For the text-containing cell, return its midpoint in [X, Y] coordinate format. 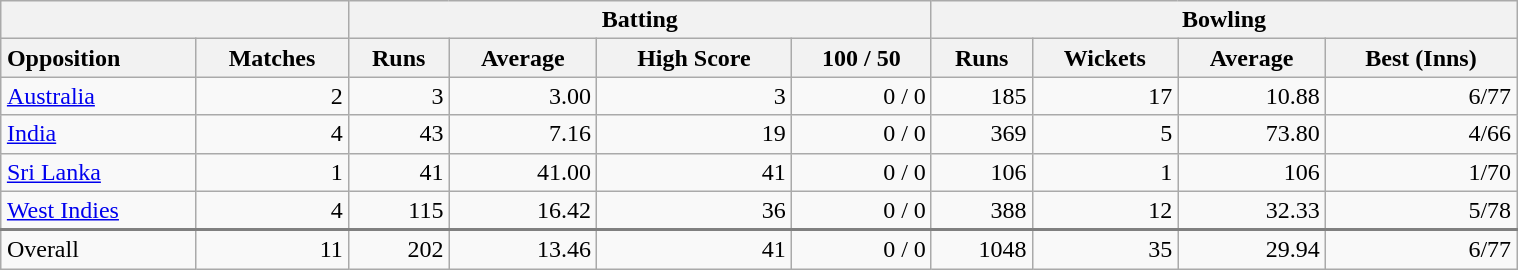
Opposition [98, 58]
4/66 [1420, 134]
73.80 [1252, 134]
2 [272, 96]
19 [694, 134]
High Score [694, 58]
202 [398, 250]
115 [398, 210]
Sri Lanka [98, 172]
13.46 [523, 250]
Batting [640, 20]
India [98, 134]
5/78 [1420, 210]
36 [694, 210]
7.16 [523, 134]
100 / 50 [861, 58]
185 [982, 96]
32.33 [1252, 210]
41.00 [523, 172]
1048 [982, 250]
11 [272, 250]
Best (Inns) [1420, 58]
17 [1105, 96]
Australia [98, 96]
16.42 [523, 210]
369 [982, 134]
3.00 [523, 96]
10.88 [1252, 96]
Bowling [1224, 20]
Overall [98, 250]
29.94 [1252, 250]
1/70 [1420, 172]
Matches [272, 58]
5 [1105, 134]
West Indies [98, 210]
388 [982, 210]
43 [398, 134]
35 [1105, 250]
12 [1105, 210]
Wickets [1105, 58]
